Locate the cell with the specified text and output its (x, y) center coordinate. 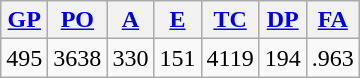
E (178, 20)
3638 (78, 58)
151 (178, 58)
495 (24, 58)
330 (130, 58)
PO (78, 20)
TC (230, 20)
A (130, 20)
4119 (230, 58)
DP (282, 20)
.963 (332, 58)
194 (282, 58)
FA (332, 20)
GP (24, 20)
